Find where the given text appears and provide that cell's center as [X, Y] coordinate. 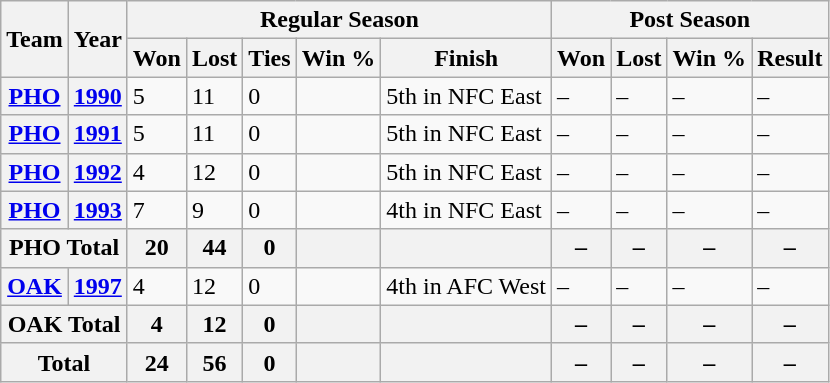
Result [790, 58]
44 [214, 248]
Post Season [690, 20]
20 [156, 248]
Regular Season [339, 20]
OAK [35, 286]
1992 [98, 172]
Ties [270, 58]
Year [98, 39]
9 [214, 210]
OAK Total [64, 324]
4th in AFC West [466, 286]
PHO Total [64, 248]
1991 [98, 134]
7 [156, 210]
Total [64, 362]
1993 [98, 210]
1990 [98, 96]
56 [214, 362]
1997 [98, 286]
Team [35, 39]
4th in NFC East [466, 210]
24 [156, 362]
Finish [466, 58]
